From the cell containing the given text, extract its center point as [X, Y] coordinate. 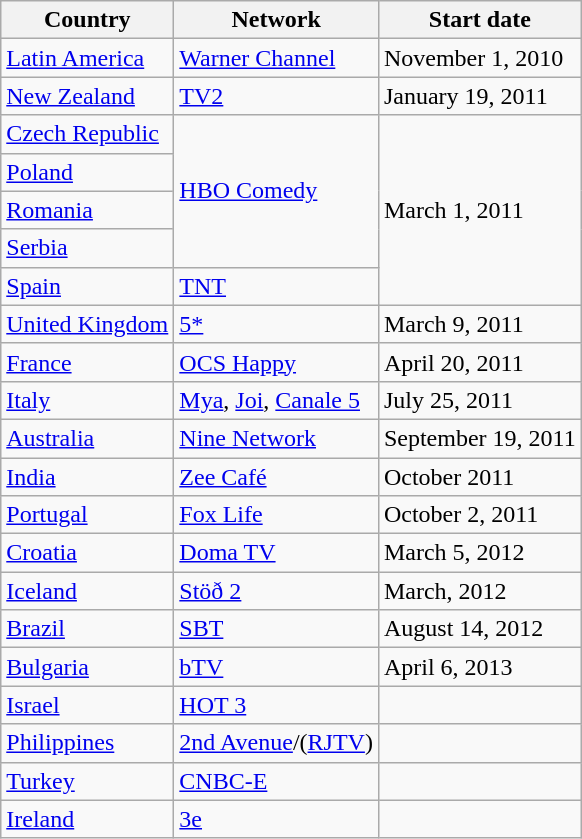
Nine Network [276, 438]
HBO Comedy [276, 191]
United Kingdom [88, 324]
April 6, 2013 [480, 667]
Serbia [88, 248]
Philippines [88, 743]
Bulgaria [88, 667]
October 2, 2011 [480, 515]
Network [276, 20]
CNBC-E [276, 781]
France [88, 362]
January 19, 2011 [480, 96]
Turkey [88, 781]
3e [276, 819]
Country [88, 20]
Croatia [88, 553]
March, 2012 [480, 591]
March 5, 2012 [480, 553]
Poland [88, 172]
Latin America [88, 58]
Warner Channel [276, 58]
March 9, 2011 [480, 324]
Australia [88, 438]
April 20, 2011 [480, 362]
2nd Avenue/(RJTV) [276, 743]
Stöð 2 [276, 591]
Spain [88, 286]
Iceland [88, 591]
Start date [480, 20]
TNT [276, 286]
Portugal [88, 515]
bTV [276, 667]
October 2011 [480, 477]
Romania [88, 210]
SBT [276, 629]
Italy [88, 400]
Zee Café [276, 477]
March 1, 2011 [480, 210]
OCS Happy [276, 362]
Doma TV [276, 553]
Mya, Joi, Canale 5 [276, 400]
TV2 [276, 96]
Ireland [88, 819]
5* [276, 324]
September 19, 2011 [480, 438]
Fox Life [276, 515]
July 25, 2011 [480, 400]
HOT 3 [276, 705]
Czech Republic [88, 134]
New Zealand [88, 96]
August 14, 2012 [480, 629]
India [88, 477]
Brazil [88, 629]
Israel [88, 705]
November 1, 2010 [480, 58]
